Scan for the cell matching the given text and deliver its [x, y] coordinate at center. 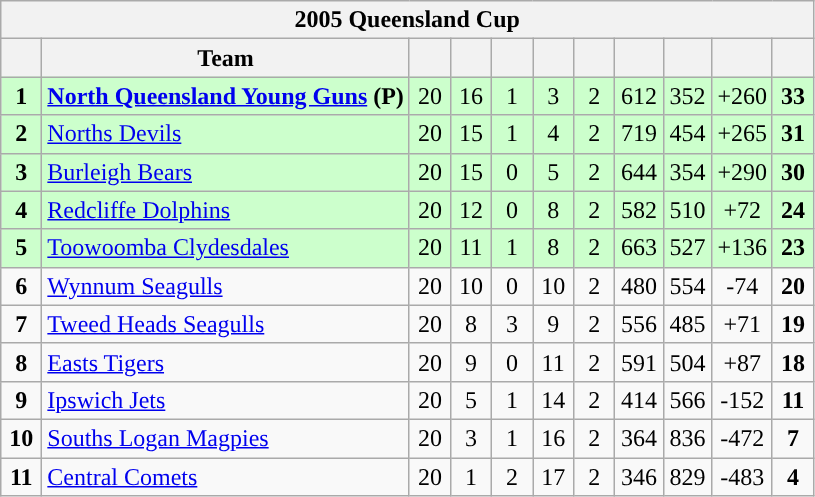
Tweed Heads Seagulls [226, 324]
566 [688, 400]
510 [688, 210]
19 [792, 324]
719 [640, 134]
364 [640, 438]
14 [554, 400]
+72 [742, 210]
18 [792, 362]
527 [688, 248]
Wynnum Seagulls [226, 286]
591 [640, 362]
North Queensland Young Guns (P) [226, 96]
Redcliffe Dolphins [226, 210]
829 [688, 477]
-483 [742, 477]
504 [688, 362]
+87 [742, 362]
556 [640, 324]
836 [688, 438]
24 [792, 210]
644 [640, 172]
-152 [742, 400]
612 [640, 96]
33 [792, 96]
352 [688, 96]
354 [688, 172]
582 [640, 210]
Souths Logan Magpies [226, 438]
Easts Tigers [226, 362]
+290 [742, 172]
Team [226, 58]
Ipswich Jets [226, 400]
+260 [742, 96]
Central Comets [226, 477]
414 [640, 400]
-74 [742, 286]
+265 [742, 134]
12 [470, 210]
6 [22, 286]
454 [688, 134]
663 [640, 248]
31 [792, 134]
Toowoomba Clydesdales [226, 248]
480 [640, 286]
+136 [742, 248]
Norths Devils [226, 134]
346 [640, 477]
554 [688, 286]
17 [554, 477]
-472 [742, 438]
485 [688, 324]
2005 Queensland Cup [408, 20]
30 [792, 172]
+71 [742, 324]
23 [792, 248]
Burleigh Bears [226, 172]
